For the text-containing cell, return its midpoint in [X, Y] coordinate format. 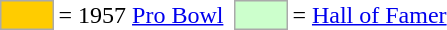
= 1957 Pro Bowl [141, 15]
